Return (x, y) of the center of cell containing provided text 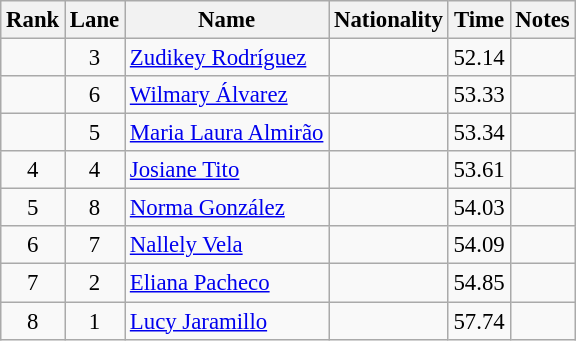
Name (227, 20)
Lucy Jaramillo (227, 321)
52.14 (479, 58)
Josiane Tito (227, 170)
Lane (95, 20)
Nationality (388, 20)
53.61 (479, 170)
Eliana Pacheco (227, 283)
2 (95, 283)
Zudikey Rodríguez (227, 58)
53.34 (479, 133)
54.09 (479, 245)
Rank (33, 20)
3 (95, 58)
53.33 (479, 95)
54.85 (479, 283)
Notes (542, 20)
1 (95, 321)
57.74 (479, 321)
Wilmary Álvarez (227, 95)
Nallely Vela (227, 245)
54.03 (479, 208)
Norma González (227, 208)
Time (479, 20)
Maria Laura Almirão (227, 133)
